Identify which cell holds the provided text, then report its (X, Y) central coordinate. 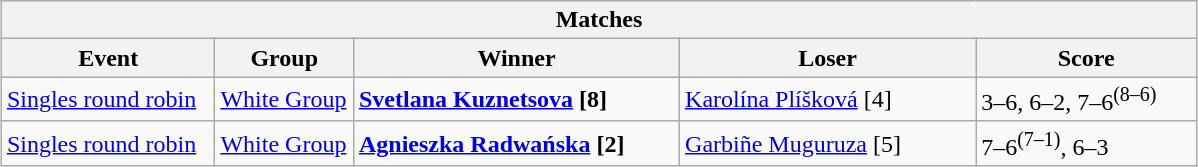
Event (108, 58)
7–6(7–1), 6–3 (1086, 144)
Karolína Plíšková [4] (828, 100)
3–6, 6–2, 7–6(8–6) (1086, 100)
Agnieszka Radwańska [2] (516, 144)
Loser (828, 58)
Winner (516, 58)
Score (1086, 58)
Group (284, 58)
Garbiñe Muguruza [5] (828, 144)
Svetlana Kuznetsova [8] (516, 100)
Matches (598, 20)
